Return the (X, Y) coordinate for the center point of the cell that contains the specified text.  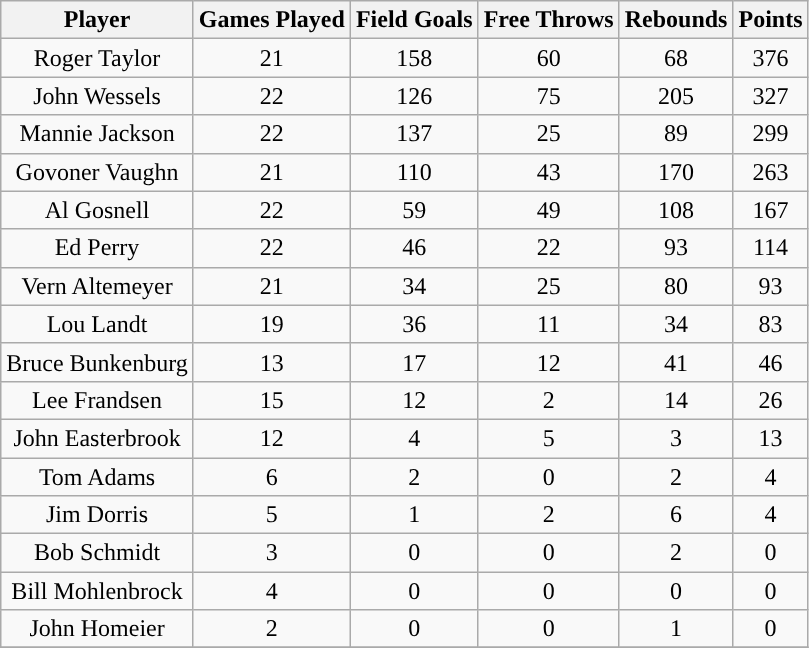
14 (676, 400)
89 (676, 134)
John Easterbrook (98, 438)
Lou Landt (98, 324)
299 (770, 134)
205 (676, 96)
Points (770, 20)
137 (414, 134)
327 (770, 96)
Vern Altemeyer (98, 286)
26 (770, 400)
Al Gosnell (98, 210)
Roger Taylor (98, 58)
110 (414, 172)
263 (770, 172)
158 (414, 58)
Player (98, 20)
Field Goals (414, 20)
Tom Adams (98, 477)
49 (548, 210)
Bruce Bunkenburg (98, 362)
75 (548, 96)
Govoner Vaughn (98, 172)
Bob Schmidt (98, 553)
114 (770, 248)
170 (676, 172)
Ed Perry (98, 248)
17 (414, 362)
68 (676, 58)
19 (272, 324)
Rebounds (676, 20)
43 (548, 172)
83 (770, 324)
60 (548, 58)
Lee Frandsen (98, 400)
John Homeier (98, 629)
Bill Mohlenbrock (98, 591)
Free Throws (548, 20)
108 (676, 210)
Games Played (272, 20)
11 (548, 324)
80 (676, 286)
36 (414, 324)
376 (770, 58)
Mannie Jackson (98, 134)
15 (272, 400)
41 (676, 362)
59 (414, 210)
Jim Dorris (98, 515)
167 (770, 210)
126 (414, 96)
John Wessels (98, 96)
